Return the (X, Y) coordinate for the center point of the cell that contains the specified text.  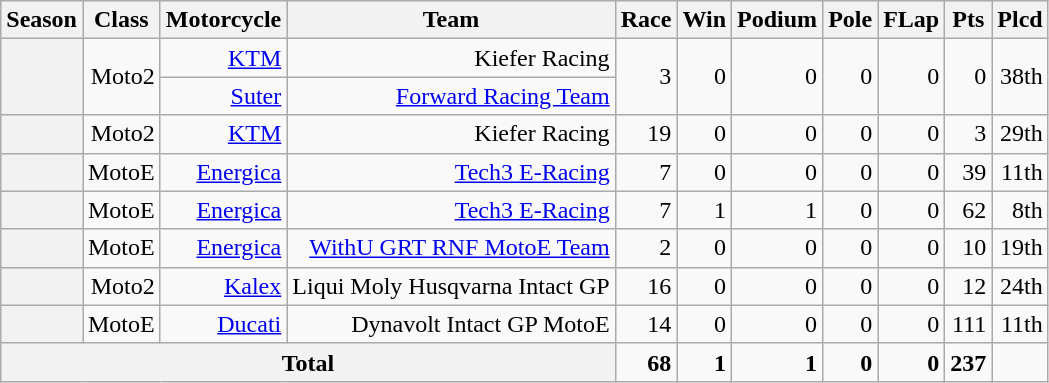
19th (1020, 248)
2 (646, 248)
237 (968, 362)
Podium (778, 20)
29th (1020, 134)
38th (1020, 77)
Team (451, 20)
Forward Racing Team (451, 96)
Pole (850, 20)
16 (646, 286)
FLap (912, 20)
Kalex (224, 286)
Suter (224, 96)
Total (308, 362)
Liqui Moly Husqvarna Intact GP (451, 286)
Ducati (224, 324)
Plcd (1020, 20)
62 (968, 210)
39 (968, 172)
19 (646, 134)
10 (968, 248)
Pts (968, 20)
Win (704, 20)
12 (968, 286)
WithU GRT RNF MotoE Team (451, 248)
Motorcycle (224, 20)
111 (968, 324)
Class (121, 20)
14 (646, 324)
Season (42, 20)
Dynavolt Intact GP MotoE (451, 324)
Race (646, 20)
68 (646, 362)
8th (1020, 210)
24th (1020, 286)
